Scan for the cell matching the given text and deliver its (X, Y) coordinate at center. 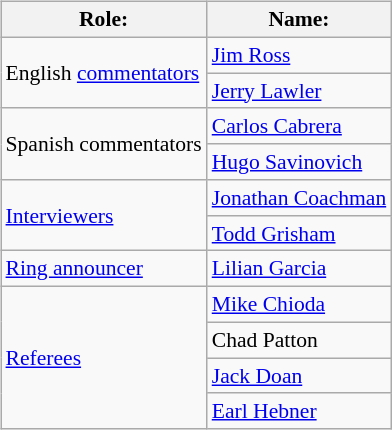
Referees (103, 358)
Ring announcer (103, 269)
Mike Chioda (300, 305)
Lilian Garcia (300, 269)
Chad Patton (300, 340)
Jack Doan (300, 376)
Earl Hebner (300, 411)
Name: (300, 20)
Todd Grisham (300, 233)
Jim Ross (300, 55)
Jonathan Coachman (300, 198)
Interviewers (103, 216)
English commentators (103, 72)
Role: (103, 20)
Spanish commentators (103, 144)
Jerry Lawler (300, 91)
Hugo Savinovich (300, 162)
Carlos Cabrera (300, 126)
